Determine the (x, y) coordinate at the center of the cell enclosing the given text.  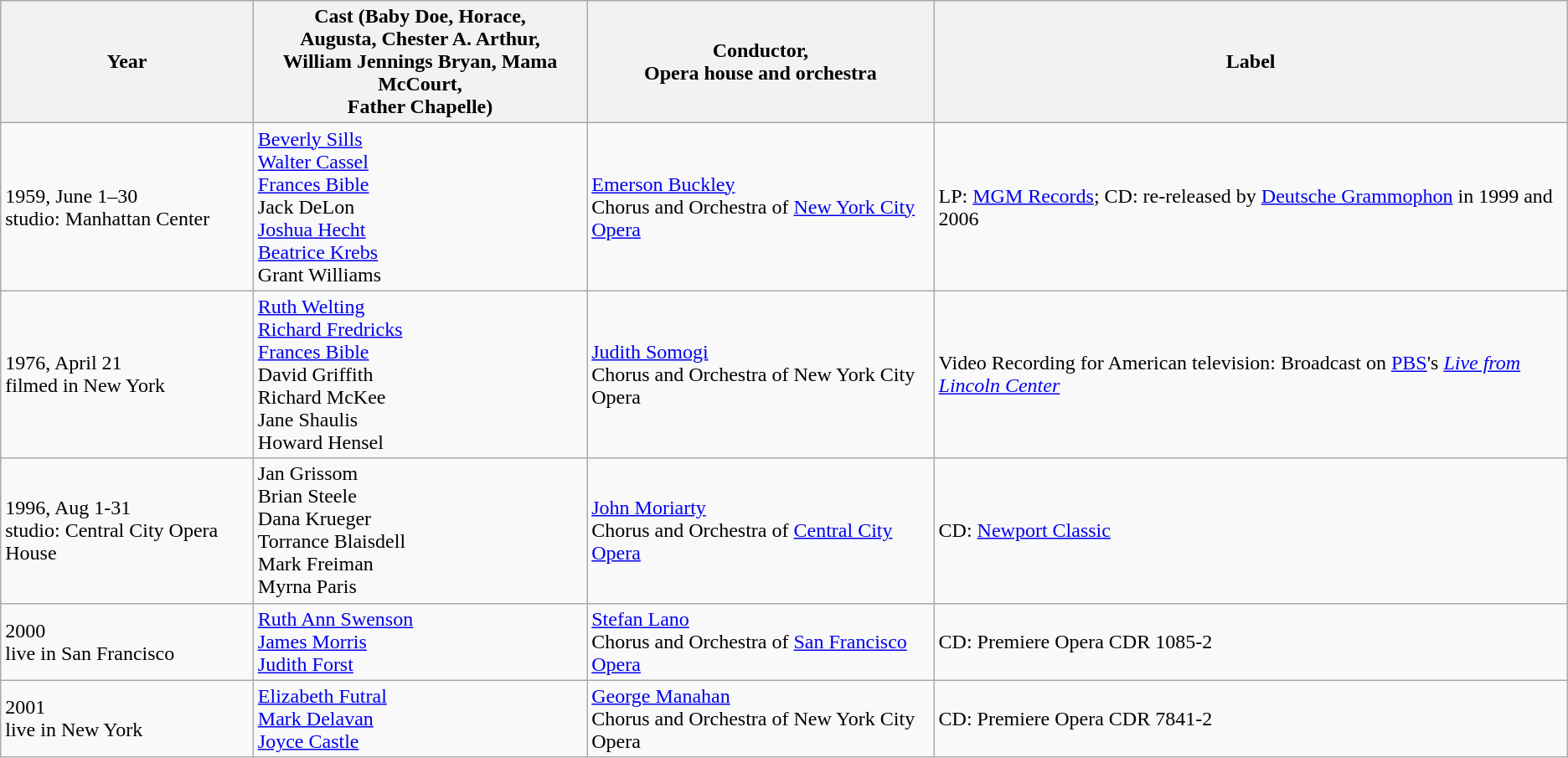
2001live in New York (127, 719)
Conductor,Opera house and orchestra (761, 62)
1959, June 1–30studio: Manhattan Center (127, 207)
Stefan LanoChorus and Orchestra of San Francisco Opera (761, 642)
Cast (Baby Doe, Horace,Augusta, Chester A. Arthur,William Jennings Bryan, Mama McCourt,Father Chapelle) (420, 62)
Ruth Ann SwensonJames MorrisJudith Forst (420, 642)
Year (127, 62)
Judith SomogiChorus and Orchestra of New York City Opera (761, 374)
George ManahanChorus and Orchestra of New York City Opera (761, 719)
Jan GrissomBrian SteeleDana KruegerTorrance BlaisdellMark FreimanMyrna Paris (420, 531)
Emerson BuckleyChorus and Orchestra of New York City Opera (761, 207)
CD: Premiere Opera CDR 1085-2 (1251, 642)
Beverly SillsWalter CasselFrances BibleJack DeLonJoshua HechtBeatrice KrebsGrant Williams (420, 207)
1996, Aug 1-31studio: Central City Opera House (127, 531)
2000live in San Francisco (127, 642)
CD: Premiere Opera CDR 7841-2 (1251, 719)
CD: Newport Classic (1251, 531)
Label (1251, 62)
John MoriartyChorus and Orchestra of Central City Opera (761, 531)
LP: MGM Records; CD: re-released by Deutsche Grammophon in 1999 and 2006 (1251, 207)
Video Recording for American television: Broadcast on PBS's Live from Lincoln Center (1251, 374)
1976, April 21filmed in New York (127, 374)
Ruth WeltingRichard FredricksFrances BibleDavid GriffithRichard McKeeJane ShaulisHoward Hensel (420, 374)
Elizabeth FutralMark DelavanJoyce Castle (420, 719)
